Scan for the cell matching the given text and deliver its (X, Y) coordinate at center. 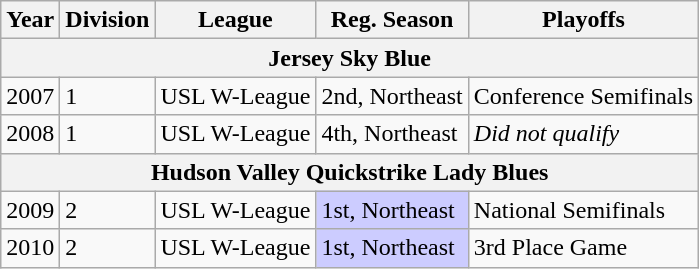
2010 (30, 248)
2009 (30, 210)
2007 (30, 96)
2008 (30, 134)
3rd Place Game (583, 248)
League (236, 20)
Conference Semifinals (583, 96)
Reg. Season (392, 20)
2nd, Northeast (392, 96)
Year (30, 20)
National Semifinals (583, 210)
Jersey Sky Blue (350, 58)
4th, Northeast (392, 134)
Division (108, 20)
Did not qualify (583, 134)
Playoffs (583, 20)
Hudson Valley Quickstrike Lady Blues (350, 172)
